Detect which cell encompasses the target text, then output its (X, Y) center coordinate. 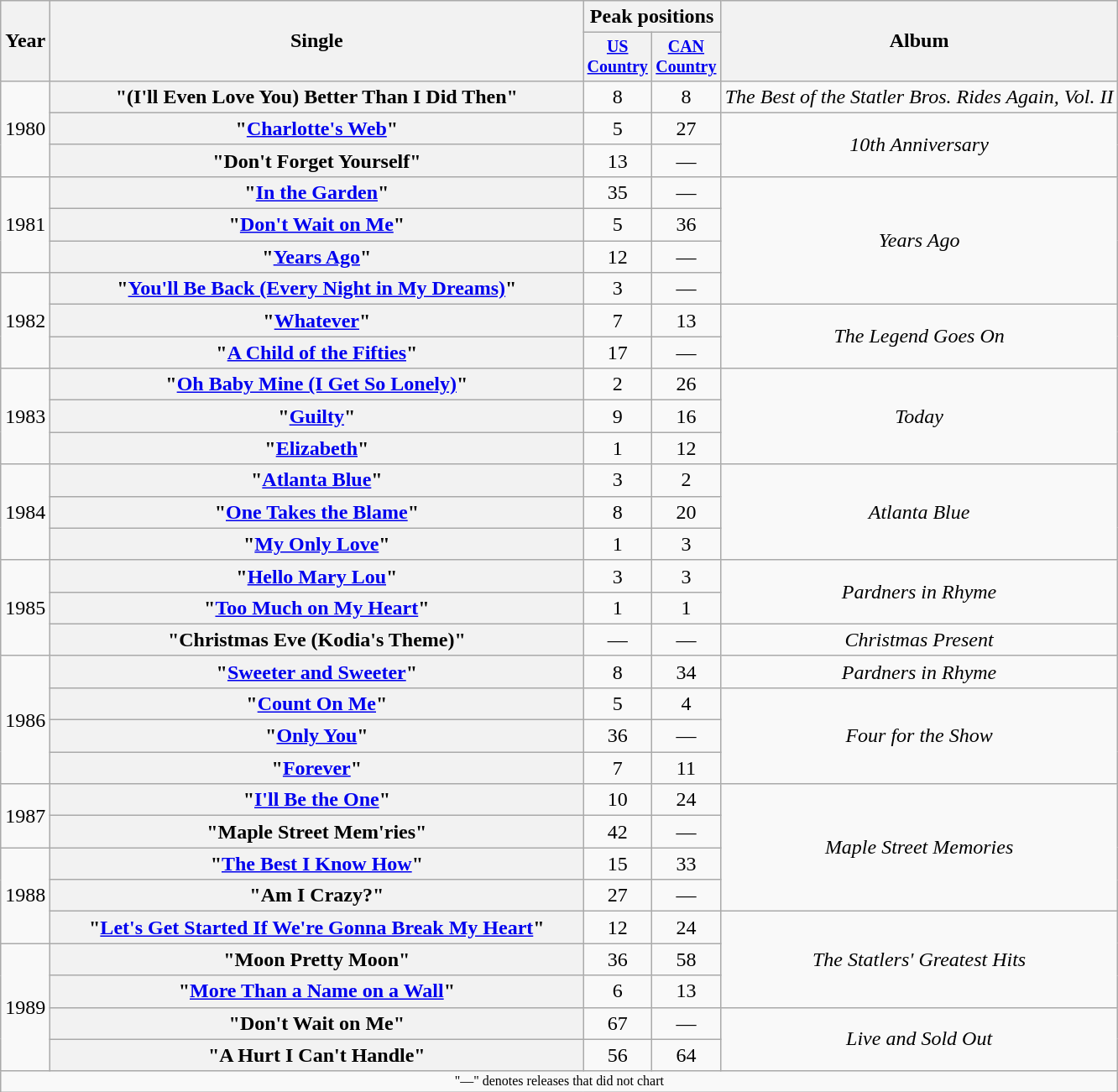
The Statlers' Greatest Hits (919, 959)
"Forever" (317, 768)
Atlanta Blue (919, 512)
"Only You" (317, 736)
1982 (25, 321)
11 (687, 768)
Single (317, 41)
67 (618, 1023)
"You'll Be Back (Every Night in My Dreams)" (317, 289)
1984 (25, 512)
"(I'll Even Love You) Better Than I Did Then" (317, 97)
34 (687, 671)
"Hello Mary Lou" (317, 576)
"I'll Be the One" (317, 800)
58 (687, 959)
"Don't Forget Yourself" (317, 160)
"Atlanta Blue" (317, 480)
4 (687, 703)
33 (687, 864)
Peak positions (651, 17)
"Too Much on My Heart" (317, 608)
"Christmas Eve (Kodia's Theme)" (317, 640)
10 (618, 800)
15 (618, 864)
CAN Country (687, 57)
"One Takes the Blame" (317, 512)
Album (919, 41)
1986 (25, 719)
"Moon Pretty Moon" (317, 959)
"My Only Love" (317, 544)
Maple Street Memories (919, 848)
1985 (25, 608)
Christmas Present (919, 640)
"Guilty" (317, 416)
"Maple Street Mem'ries" (317, 832)
9 (618, 416)
42 (618, 832)
"A Child of the Fifties" (317, 353)
10th Anniversary (919, 144)
56 (618, 1055)
"Am I Crazy?" (317, 896)
"A Hurt I Can't Handle" (317, 1055)
"Elizabeth" (317, 448)
The Best of the Statler Bros. Rides Again, Vol. II (919, 97)
17 (618, 353)
"Sweeter and Sweeter" (317, 671)
6 (618, 991)
US Country (618, 57)
20 (687, 512)
Live and Sold Out (919, 1039)
"The Best I Know How" (317, 864)
1983 (25, 416)
1989 (25, 1007)
"Whatever" (317, 321)
"Count On Me" (317, 703)
"In the Garden" (317, 192)
Today (919, 416)
Year (25, 41)
Four for the Show (919, 735)
1988 (25, 896)
"—" denotes releases that did not chart (559, 1081)
"Oh Baby Mine (I Get So Lonely)" (317, 384)
35 (618, 192)
"Let's Get Started If We're Gonna Break My Heart" (317, 927)
The Legend Goes On (919, 337)
"Charlotte's Web" (317, 128)
64 (687, 1055)
1987 (25, 816)
26 (687, 384)
1981 (25, 224)
"Years Ago" (317, 257)
"More Than a Name on a Wall" (317, 991)
Years Ago (919, 240)
16 (687, 416)
1980 (25, 128)
